Extract the [x, y] coordinate from the center of the cell holding the provided text.  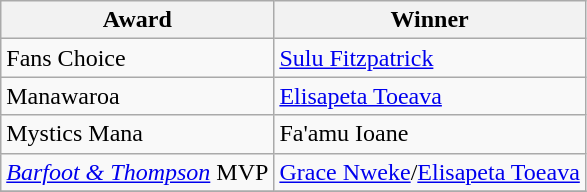
Fans Choice [138, 58]
Mystics Mana [138, 134]
Grace Nweke/Elisapeta Toeava [430, 172]
Winner [430, 20]
Barfoot & Thompson MVP [138, 172]
Manawaroa [138, 96]
Fa'amu Ioane [430, 134]
Elisapeta Toeava [430, 96]
Sulu Fitzpatrick [430, 58]
Award [138, 20]
